Locate the cell with the specified text and output its (X, Y) center coordinate. 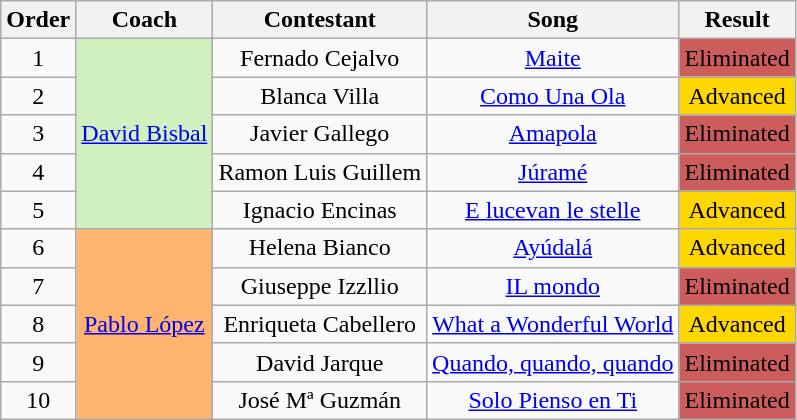
David Bisbal (144, 134)
Blanca Villa (320, 96)
Pablo López (144, 324)
Solo Pienso en Ti (553, 400)
José Mª Guzmán (320, 400)
6 (38, 248)
9 (38, 362)
10 (38, 400)
Javier Gallego (320, 134)
Contestant (320, 20)
1 (38, 58)
Maite (553, 58)
7 (38, 286)
David Jarque (320, 362)
Ramon Luis Guillem (320, 172)
3 (38, 134)
Giuseppe Izzllio (320, 286)
2 (38, 96)
Como Una Ola (553, 96)
Coach (144, 20)
8 (38, 324)
Quando, quando, quando (553, 362)
4 (38, 172)
Ignacio Encinas (320, 210)
Enriqueta Cabellero (320, 324)
5 (38, 210)
What a Wonderful World (553, 324)
Order (38, 20)
Amapola (553, 134)
Song (553, 20)
E lucevan le stelle (553, 210)
Fernado Cejalvo (320, 58)
IL mondo (553, 286)
Júramé (553, 172)
Helena Bianco (320, 248)
Result (737, 20)
Ayúdalá (553, 248)
